Search for the cell housing the specified text and yield its [X, Y] center coordinate. 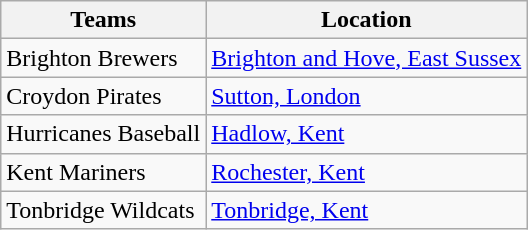
Teams [104, 20]
Brighton Brewers [104, 58]
Tonbridge, Kent [366, 210]
Rochester, Kent [366, 172]
Hadlow, Kent [366, 134]
Sutton, London [366, 96]
Brighton and Hove, East Sussex [366, 58]
Tonbridge Wildcats [104, 210]
Hurricanes Baseball [104, 134]
Location [366, 20]
Croydon Pirates [104, 96]
Kent Mariners [104, 172]
